Determine the [x, y] coordinate at the center of the cell enclosing the given text.  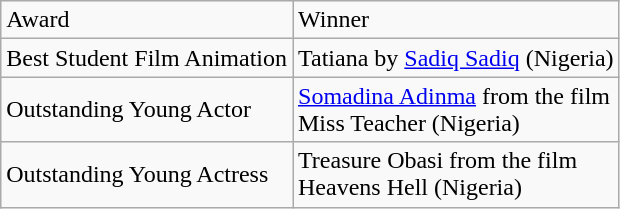
Treasure Obasi from the filmHeavens Hell (Nigeria) [456, 174]
Award [147, 20]
Tatiana by Sadiq Sadiq (Nigeria) [456, 58]
Outstanding Young Actor [147, 110]
Best Student Film Animation [147, 58]
Winner [456, 20]
Somadina Adinma from the filmMiss Teacher (Nigeria) [456, 110]
Outstanding Young Actress [147, 174]
